Find where the given text appears and provide that cell's center as [X, Y] coordinate. 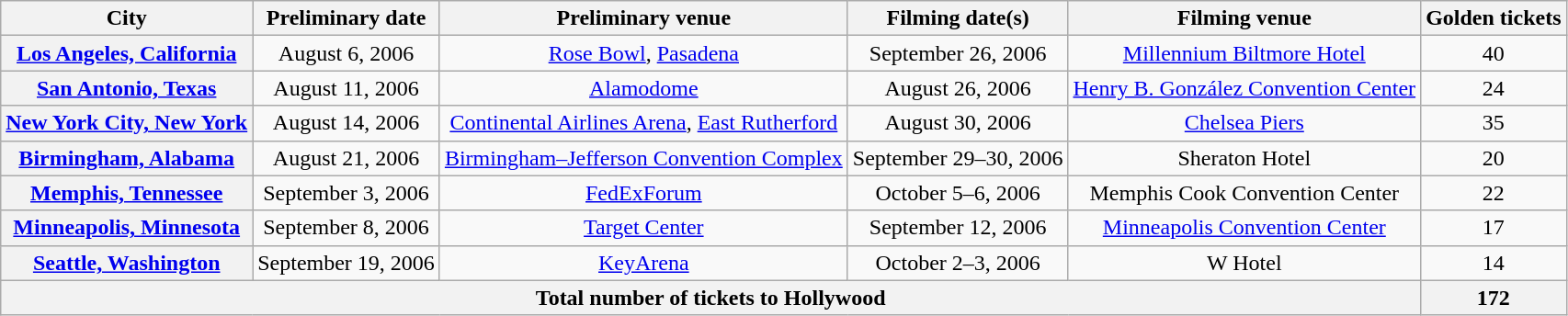
Birmingham–Jefferson Convention Complex [643, 158]
Preliminary date [347, 18]
City [127, 18]
W Hotel [1244, 263]
Minneapolis Convention Center [1244, 228]
September 26, 2006 [958, 53]
14 [1494, 263]
August 26, 2006 [958, 88]
Birmingham, Alabama [127, 158]
Continental Airlines Arena, East Rutherford [643, 123]
October 5–6, 2006 [958, 193]
Henry B. González Convention Center [1244, 88]
Seattle, Washington [127, 263]
Los Angeles, California [127, 53]
September 8, 2006 [347, 228]
August 11, 2006 [347, 88]
September 3, 2006 [347, 193]
Sheraton Hotel [1244, 158]
FedExForum [643, 193]
San Antonio, Texas [127, 88]
40 [1494, 53]
Memphis Cook Convention Center [1244, 193]
September 19, 2006 [347, 263]
Target Center [643, 228]
Millennium Biltmore Hotel [1244, 53]
20 [1494, 158]
Minneapolis, Minnesota [127, 228]
35 [1494, 123]
Filming venue [1244, 18]
August 14, 2006 [347, 123]
Rose Bowl, Pasadena [643, 53]
October 2–3, 2006 [958, 263]
Total number of tickets to Hollywood [711, 298]
August 6, 2006 [347, 53]
Alamodome [643, 88]
Golden tickets [1494, 18]
22 [1494, 193]
24 [1494, 88]
Filming date(s) [958, 18]
August 30, 2006 [958, 123]
New York City, New York [127, 123]
September 12, 2006 [958, 228]
Preliminary venue [643, 18]
August 21, 2006 [347, 158]
Memphis, Tennessee [127, 193]
172 [1494, 298]
KeyArena [643, 263]
17 [1494, 228]
September 29–30, 2006 [958, 158]
Chelsea Piers [1244, 123]
